Locate the cell with the specified text and output its [x, y] center coordinate. 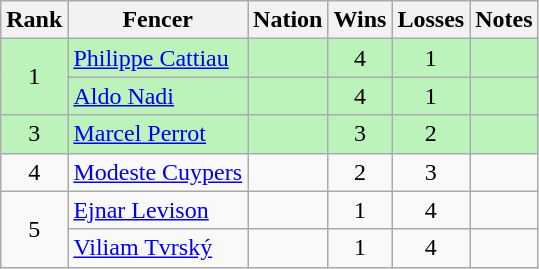
Modeste Cuypers [158, 172]
Rank [34, 20]
Nation [288, 20]
Viliam Tvrský [158, 248]
Marcel Perrot [158, 134]
Notes [504, 20]
Losses [431, 20]
Ejnar Levison [158, 210]
Fencer [158, 20]
5 [34, 229]
Wins [360, 20]
Philippe Cattiau [158, 58]
Aldo Nadi [158, 96]
